Return the [x, y] coordinate for the center point of the cell that contains the specified text.  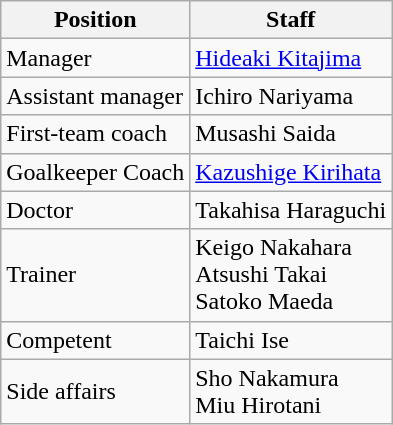
Sho Nakamura Miu Hirotani [291, 392]
Staff [291, 20]
Hideaki Kitajima [291, 58]
Side affairs [96, 392]
First-team coach [96, 134]
Trainer [96, 275]
Goalkeeper Coach [96, 172]
Doctor [96, 210]
Manager [96, 58]
Competent [96, 340]
Assistant manager [96, 96]
Kazushige Kirihata [291, 172]
Position [96, 20]
Keigo Nakahara Atsushi Takai Satoko Maeda [291, 275]
Musashi Saida [291, 134]
Ichiro Nariyama [291, 96]
Takahisa Haraguchi [291, 210]
Taichi Ise [291, 340]
